Return (X, Y) of the center of cell containing provided text 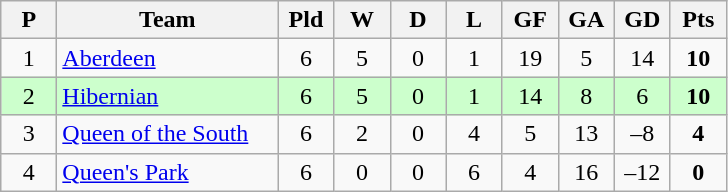
D (418, 20)
P (29, 20)
Aberdeen (168, 58)
–12 (642, 172)
13 (586, 134)
L (474, 20)
Queen's Park (168, 172)
GF (530, 20)
GA (586, 20)
Pts (698, 20)
–8 (642, 134)
Queen of the South (168, 134)
19 (530, 58)
Hibernian (168, 96)
Team (168, 20)
8 (586, 96)
GD (642, 20)
Pld (306, 20)
W (362, 20)
3 (29, 134)
16 (586, 172)
